For the text-containing cell, return its midpoint in [x, y] coordinate format. 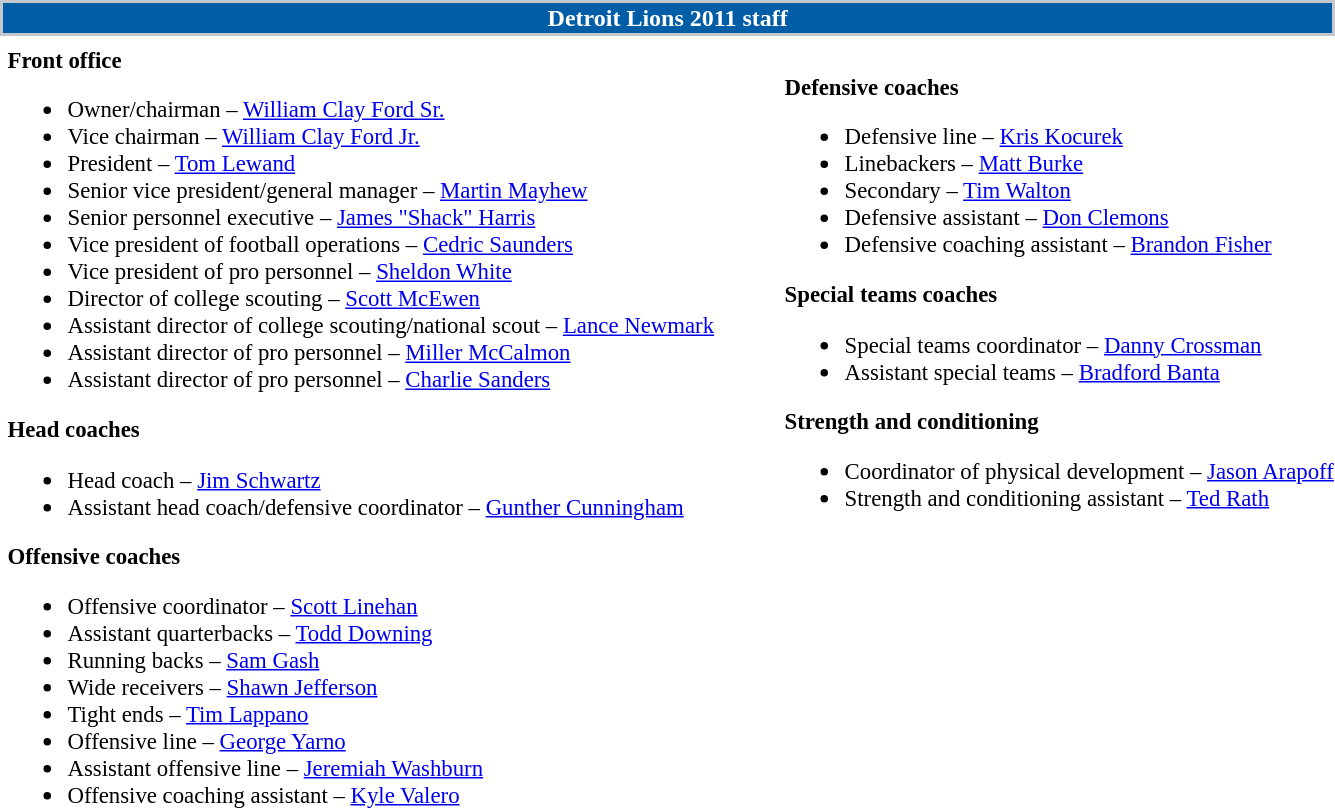
Detroit Lions 2011 staff [668, 18]
